Provide the [X, Y] coordinate of the cell's center where the given text is located.  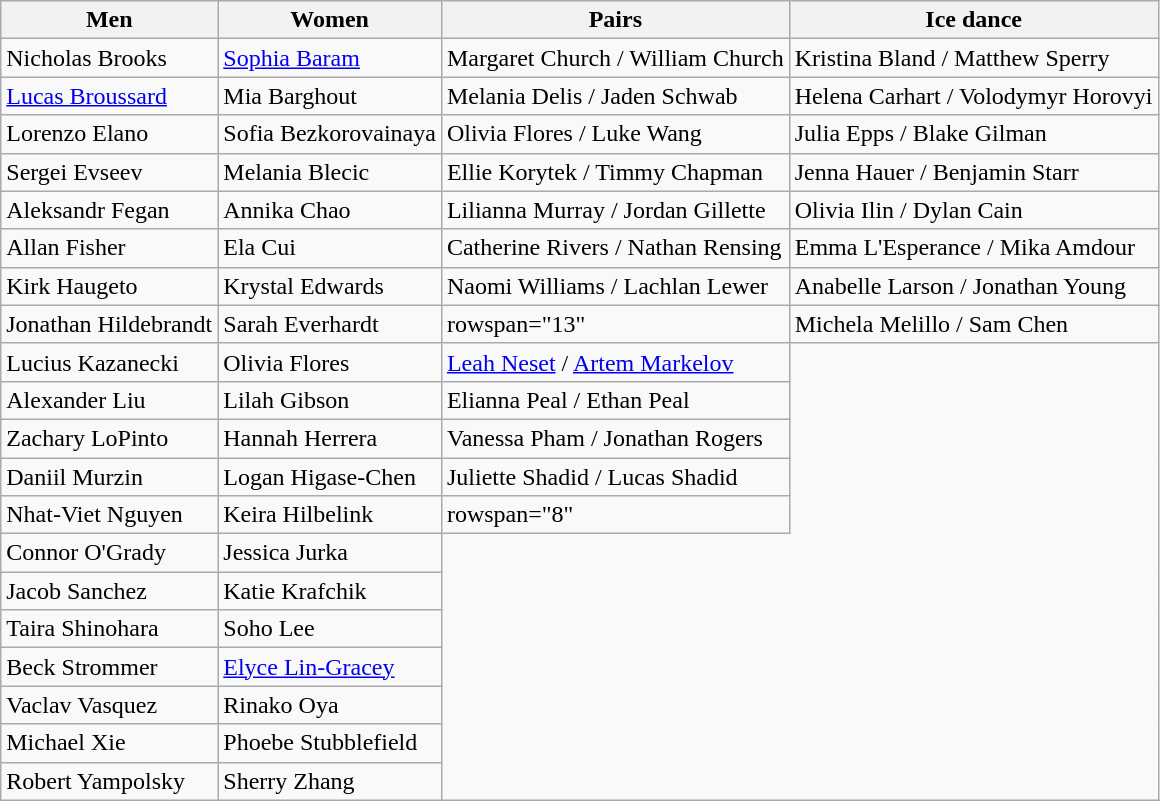
Naomi Williams / Lachlan Lewer [615, 286]
Allan Fisher [110, 248]
Emma L'Esperance / Mika Amdour [974, 248]
Katie Krafchik [330, 591]
Kristina Bland / Matthew Sperry [974, 58]
rowspan="13" [615, 324]
Ice dance [974, 20]
Annika Chao [330, 210]
Lilianna Murray / Jordan Gillette [615, 210]
Soho Lee [330, 629]
Elianna Peal / Ethan Peal [615, 400]
Connor O'Grady [110, 553]
Melania Delis / Jaden Schwab [615, 96]
Sophia Baram [330, 58]
Olivia Ilin / Dylan Cain [974, 210]
Mia Barghout [330, 96]
Anabelle Larson / Jonathan Young [974, 286]
Olivia Flores [330, 362]
Robert Yampolsky [110, 781]
Jacob Sanchez [110, 591]
Juliette Shadid / Lucas Shadid [615, 477]
Helena Carhart / Volodymyr Horovyi [974, 96]
Jessica Jurka [330, 553]
Nhat-Viet Nguyen [110, 515]
Catherine Rivers / Nathan Rensing [615, 248]
Lorenzo Elano [110, 134]
Ellie Korytek / Timmy Chapman [615, 172]
Zachary LoPinto [110, 438]
Lilah Gibson [330, 400]
Daniil Murzin [110, 477]
Beck Strommer [110, 667]
Phoebe Stubblefield [330, 743]
Elyce Lin-Gracey [330, 667]
Kirk Haugeto [110, 286]
Krystal Edwards [330, 286]
Olivia Flores / Luke Wang [615, 134]
Pairs [615, 20]
Taira Shinohara [110, 629]
Alexander Liu [110, 400]
Keira Hilbelink [330, 515]
rowspan="8" [615, 515]
Men [110, 20]
Hannah Herrera [330, 438]
Vanessa Pham / Jonathan Rogers [615, 438]
Sofia Bezkorovainaya [330, 134]
Vaclav Vasquez [110, 705]
Jonathan Hildebrandt [110, 324]
Lucius Kazanecki [110, 362]
Nicholas Brooks [110, 58]
Sarah Everhardt [330, 324]
Rinako Oya [330, 705]
Julia Epps / Blake Gilman [974, 134]
Sergei Evseev [110, 172]
Margaret Church / William Church [615, 58]
Jenna Hauer / Benjamin Starr [974, 172]
Leah Neset / Artem Markelov [615, 362]
Women [330, 20]
Michela Melillo / Sam Chen [974, 324]
Lucas Broussard [110, 96]
Ela Cui [330, 248]
Melania Blecic [330, 172]
Logan Higase-Chen [330, 477]
Michael Xie [110, 743]
Sherry Zhang [330, 781]
Aleksandr Fegan [110, 210]
